Identify which cell holds the provided text, then report its (x, y) central coordinate. 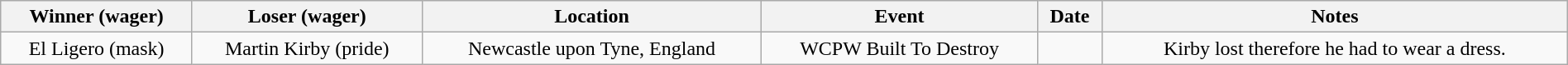
Notes (1335, 17)
Kirby lost therefore he had to wear a dress. (1335, 48)
El Ligero (mask) (97, 48)
Newcastle upon Tyne, England (592, 48)
WCPW Built To Destroy (900, 48)
Date (1069, 17)
Location (592, 17)
Winner (wager) (97, 17)
Loser (wager) (307, 17)
Event (900, 17)
Martin Kirby (pride) (307, 48)
